Return (x, y) of the center of cell containing provided text 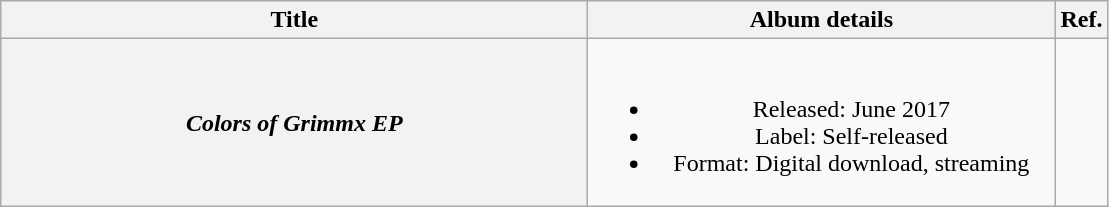
Title (294, 20)
Colors of Grimmx EP (294, 122)
Album details (822, 20)
Released: June 2017Label: Self-releasedFormat: Digital download, streaming (822, 122)
Ref. (1082, 20)
